Extract the [x, y] coordinate from the center of the cell holding the provided text.  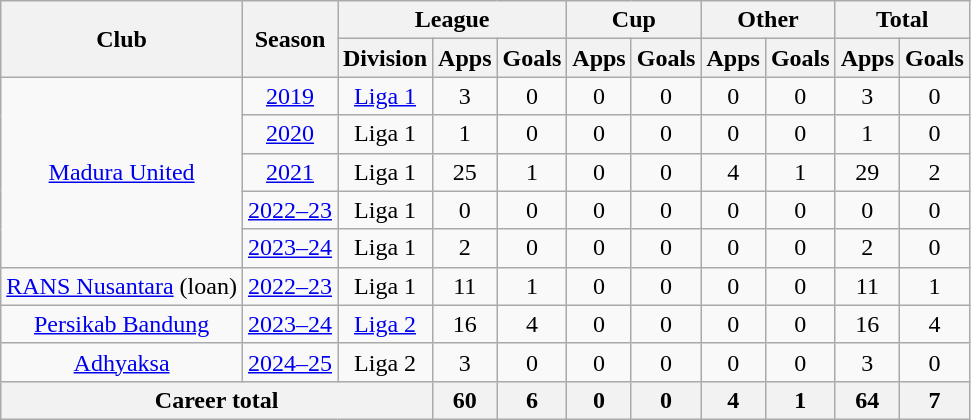
Other [768, 20]
RANS Nusantara (loan) [122, 286]
25 [465, 172]
64 [867, 400]
Total [902, 20]
2019 [290, 96]
29 [867, 172]
Career total [217, 400]
Persikab Bandung [122, 324]
Madura United [122, 172]
6 [532, 400]
Division [386, 58]
Adhyaksa [122, 362]
Cup [634, 20]
2024–25 [290, 362]
Club [122, 39]
60 [465, 400]
League [452, 20]
2021 [290, 172]
7 [935, 400]
2020 [290, 134]
Season [290, 39]
